Locate the cell with the specified text and output its [x, y] center coordinate. 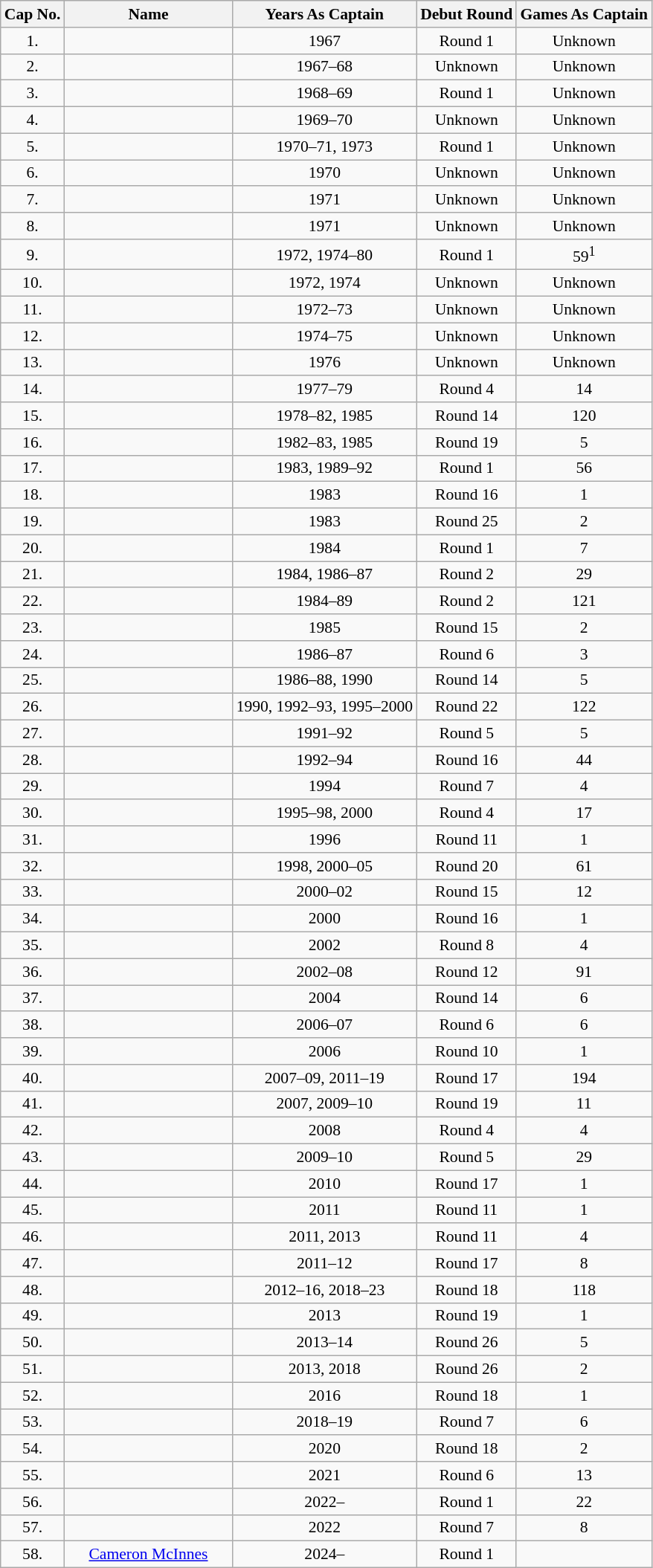
38. [33, 1025]
51. [33, 1369]
Round 8 [466, 946]
2013–14 [325, 1343]
28. [33, 760]
61 [584, 866]
2007–09, 2011–19 [325, 1078]
Games As Captain [584, 14]
1972, 1974–80 [325, 254]
1985 [325, 627]
46. [33, 1237]
25. [33, 680]
49. [33, 1316]
53. [33, 1422]
1967 [325, 41]
2006 [325, 1051]
21. [33, 575]
1968–69 [325, 94]
1969–70 [325, 120]
1990, 1992–93, 1995–2000 [325, 707]
2018–19 [325, 1422]
29. [33, 787]
55. [33, 1475]
Cameron McInnes [148, 1555]
7 [584, 548]
23. [33, 627]
4. [33, 120]
591 [584, 254]
12. [33, 336]
2002–08 [325, 972]
Round 22 [466, 707]
2012–16, 2018–23 [325, 1290]
2009–10 [325, 1158]
1996 [325, 839]
56. [33, 1502]
1992–94 [325, 760]
1972–73 [325, 310]
Round 25 [466, 522]
37. [33, 998]
1984, 1986–87 [325, 575]
1978–82, 1985 [325, 416]
24. [33, 654]
1970–71, 1973 [325, 146]
13 [584, 1475]
31. [33, 839]
2024– [325, 1555]
6. [33, 173]
122 [584, 707]
1986–88, 1990 [325, 680]
9. [33, 254]
12 [584, 892]
2020 [325, 1449]
2000 [325, 919]
Name [148, 14]
56 [584, 468]
Round 20 [466, 866]
11. [33, 310]
91 [584, 972]
2002 [325, 946]
3. [33, 94]
15. [33, 416]
1967–68 [325, 67]
2011–12 [325, 1263]
1. [33, 41]
2013, 2018 [325, 1369]
57. [33, 1528]
36. [33, 972]
44. [33, 1184]
13. [33, 363]
39. [33, 1051]
11 [584, 1104]
2011, 2013 [325, 1237]
45. [33, 1210]
1986–87 [325, 654]
2. [33, 67]
1970 [325, 173]
2022 [325, 1528]
22 [584, 1502]
41. [33, 1104]
1974–75 [325, 336]
58. [33, 1555]
1977–79 [325, 390]
1994 [325, 787]
3 [584, 654]
17 [584, 813]
2008 [325, 1131]
2013 [325, 1316]
1995–98, 2000 [325, 813]
2006–07 [325, 1025]
22. [33, 601]
5. [33, 146]
Debut Round [466, 14]
42. [33, 1131]
43. [33, 1158]
35. [33, 946]
194 [584, 1078]
20. [33, 548]
18. [33, 495]
1998, 2000–05 [325, 866]
48. [33, 1290]
Round 10 [466, 1051]
10. [33, 283]
14. [33, 390]
27. [33, 734]
2022– [325, 1502]
2021 [325, 1475]
1976 [325, 363]
14 [584, 390]
17. [33, 468]
120 [584, 416]
2016 [325, 1396]
44 [584, 760]
1984–89 [325, 601]
34. [33, 919]
2004 [325, 998]
Round 12 [466, 972]
121 [584, 601]
1972, 1974 [325, 283]
1982–83, 1985 [325, 442]
1991–92 [325, 734]
Years As Captain [325, 14]
19. [33, 522]
33. [33, 892]
30. [33, 813]
2000–02 [325, 892]
52. [33, 1396]
2011 [325, 1210]
118 [584, 1290]
16. [33, 442]
2007, 2009–10 [325, 1104]
2010 [325, 1184]
1984 [325, 548]
50. [33, 1343]
1983, 1989–92 [325, 468]
40. [33, 1078]
7. [33, 200]
Cap No. [33, 14]
32. [33, 866]
47. [33, 1263]
26. [33, 707]
8. [33, 226]
54. [33, 1449]
